Detect which cell encompasses the target text, then output its (x, y) center coordinate. 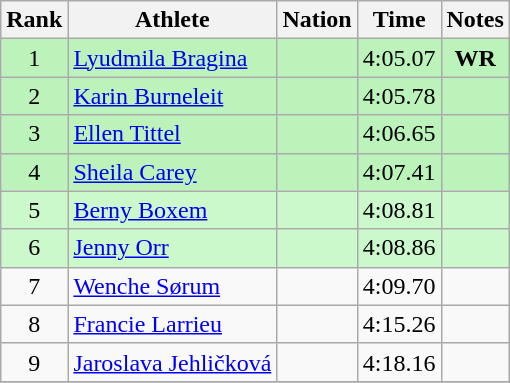
4:08.81 (399, 210)
2 (34, 96)
Time (399, 20)
Jaroslava Jehličková (172, 362)
Athlete (172, 20)
4:07.41 (399, 172)
8 (34, 324)
4:08.86 (399, 248)
Rank (34, 20)
5 (34, 210)
Ellen Tittel (172, 134)
4:05.07 (399, 58)
4 (34, 172)
4:15.26 (399, 324)
1 (34, 58)
Nation (317, 20)
4:18.16 (399, 362)
Karin Burneleit (172, 96)
Jenny Orr (172, 248)
Francie Larrieu (172, 324)
6 (34, 248)
Lyudmila Bragina (172, 58)
Berny Boxem (172, 210)
4:06.65 (399, 134)
Sheila Carey (172, 172)
3 (34, 134)
7 (34, 286)
4:09.70 (399, 286)
Notes (475, 20)
Wenche Sørum (172, 286)
4:05.78 (399, 96)
9 (34, 362)
WR (475, 58)
